Locate the cell with the specified text and output its (X, Y) center coordinate. 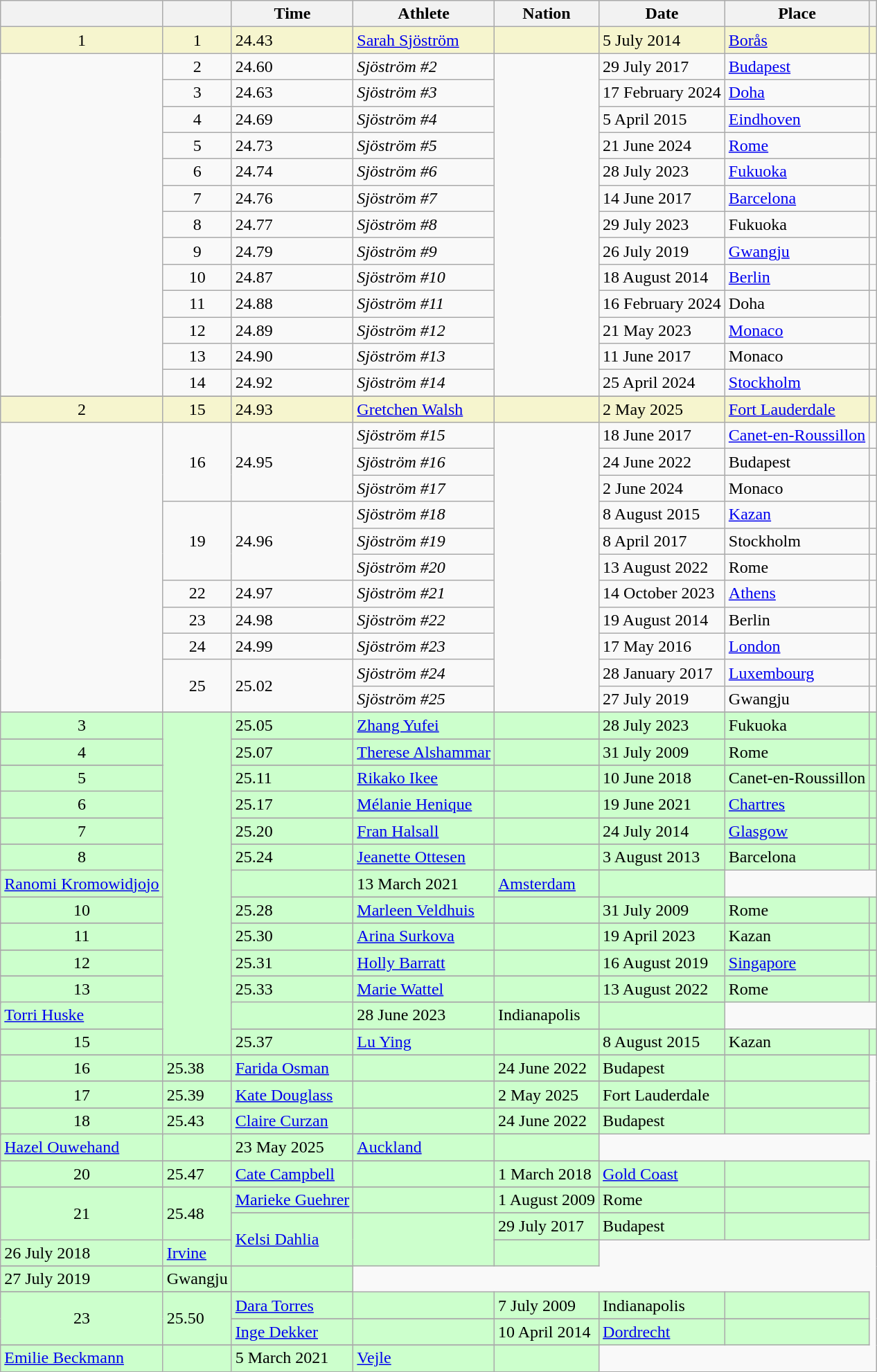
25.48 (197, 1213)
1 March 2018 (547, 1174)
9 (197, 251)
5 April 2015 (662, 119)
Sjöström #13 (424, 357)
25.07 (292, 751)
25.11 (292, 778)
Sjöström #22 (424, 620)
Sjöström #16 (424, 462)
Sjöström #3 (424, 93)
Sjöström #5 (424, 145)
Nation (547, 14)
Singapore (797, 963)
19 August 2014 (662, 620)
24 July 2014 (662, 831)
7 July 2009 (547, 1306)
28 January 2017 (662, 672)
8 April 2017 (662, 541)
18 (82, 1121)
24.96 (292, 541)
24.88 (292, 303)
11 June 2017 (662, 357)
Sjöström #23 (424, 646)
Marie Wattel (424, 989)
24.63 (292, 93)
Auckland (424, 1147)
18 June 2017 (662, 436)
23 May 2025 (292, 1147)
25.43 (197, 1121)
17 February 2024 (662, 93)
17 (82, 1094)
19 April 2023 (662, 936)
14 (197, 383)
Sjöström #6 (424, 172)
25.39 (197, 1094)
24.69 (292, 119)
21 May 2023 (662, 330)
Marleen Veldhuis (424, 910)
Rikako Ikee (424, 778)
5 March 2021 (292, 1358)
Time (292, 14)
25 April 2024 (662, 383)
24.77 (292, 224)
10 April 2014 (547, 1332)
22 (197, 594)
21 June 2024 (662, 145)
Sjöström #9 (424, 251)
Athlete (424, 14)
Luxembourg (797, 672)
25.31 (292, 963)
24.73 (292, 145)
28 June 2023 (424, 1015)
Sjöström #10 (424, 277)
Date (662, 14)
24.74 (292, 172)
Torri Huske (82, 1015)
Vejle (424, 1358)
25.50 (197, 1319)
Sjöström #8 (424, 224)
Amsterdam (547, 884)
Kate Douglass (292, 1094)
Claire Curzan (292, 1121)
25.38 (197, 1068)
Irvine (197, 1253)
Holly Barratt (424, 963)
18 August 2014 (662, 277)
Hazel Ouwehand (82, 1147)
Ranomi Kromowidjojo (82, 884)
Sjöström #4 (424, 119)
Sjöström #2 (424, 66)
Sjöström #20 (424, 567)
Place (797, 14)
Jeanette Ottesen (424, 857)
3 August 2013 (662, 857)
29 July 2023 (662, 224)
Sjöström #12 (424, 330)
Arina Surkova (424, 936)
Dara Torres (292, 1306)
25.05 (292, 725)
14 October 2023 (662, 594)
Zhang Yufei (424, 725)
14 June 2017 (662, 198)
24 (197, 646)
19 June 2021 (662, 805)
Therese Alshammar (424, 751)
25.02 (292, 686)
Marieke Guehrer (292, 1200)
Sjöström #21 (424, 594)
10 June 2018 (662, 778)
25.33 (292, 989)
25.24 (292, 857)
17 May 2016 (662, 646)
Gold Coast (662, 1174)
24.76 (292, 198)
Glasgow (797, 831)
25.47 (197, 1174)
Sjöström #7 (424, 198)
25.30 (292, 936)
Gretchen Walsh (424, 409)
Dordrecht (662, 1332)
1 August 2009 (547, 1200)
21 (82, 1213)
Fran Halsall (424, 831)
24.43 (292, 40)
2 June 2024 (662, 488)
5 July 2014 (662, 40)
Athens (797, 594)
Sarah Sjöström (424, 40)
26 July 2018 (82, 1253)
Cate Campbell (292, 1174)
24.89 (292, 330)
24.87 (292, 277)
24.90 (292, 357)
25.17 (292, 805)
24.93 (292, 409)
Chartres (797, 805)
20 (82, 1174)
Lu Ying (424, 1042)
24.95 (292, 462)
Sjöström #14 (424, 383)
London (797, 646)
24.92 (292, 383)
Sjöström #17 (424, 488)
Sjöström #18 (424, 515)
24.79 (292, 251)
24.97 (292, 594)
Borås (797, 40)
Kelsi Dahlia (292, 1240)
24.60 (292, 66)
Sjöström #11 (424, 303)
Inge Dekker (292, 1332)
13 March 2021 (424, 884)
25 (197, 686)
Sjöström #15 (424, 436)
Eindhoven (797, 119)
Sjöström #25 (424, 699)
Sjöström #24 (424, 672)
25.37 (292, 1042)
Emilie Beckmann (82, 1358)
16 August 2019 (662, 963)
26 July 2019 (662, 251)
25.20 (292, 831)
24.98 (292, 620)
24.99 (292, 646)
Farida Osman (292, 1068)
Sjöström #19 (424, 541)
25.28 (292, 910)
19 (197, 541)
Mélanie Henique (424, 805)
16 February 2024 (662, 303)
